Detect which cell encompasses the target text, then output its (X, Y) center coordinate. 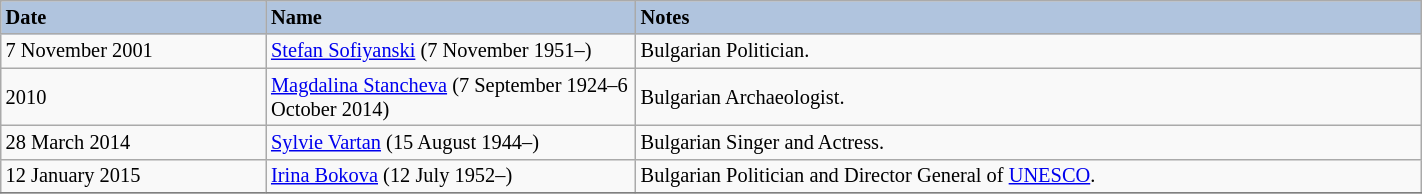
2010 (134, 97)
Irina Bokova (12 July 1952–) (451, 176)
12 January 2015 (134, 176)
Sylvie Vartan (15 August 1944–) (451, 142)
Bulgarian Politician. (1028, 51)
Notes (1028, 17)
Bulgarian Archaeologist. (1028, 97)
7 November 2001 (134, 51)
28 March 2014 (134, 142)
Bulgarian Singer and Actress. (1028, 142)
Bulgarian Politician and Director General of UNESCO. (1028, 176)
Stefan Sofiyanski (7 November 1951–) (451, 51)
Name (451, 17)
Date (134, 17)
Magdalina Stancheva (7 September 1924–6 October 2014) (451, 97)
